Search for the cell housing the specified text and yield its [x, y] center coordinate. 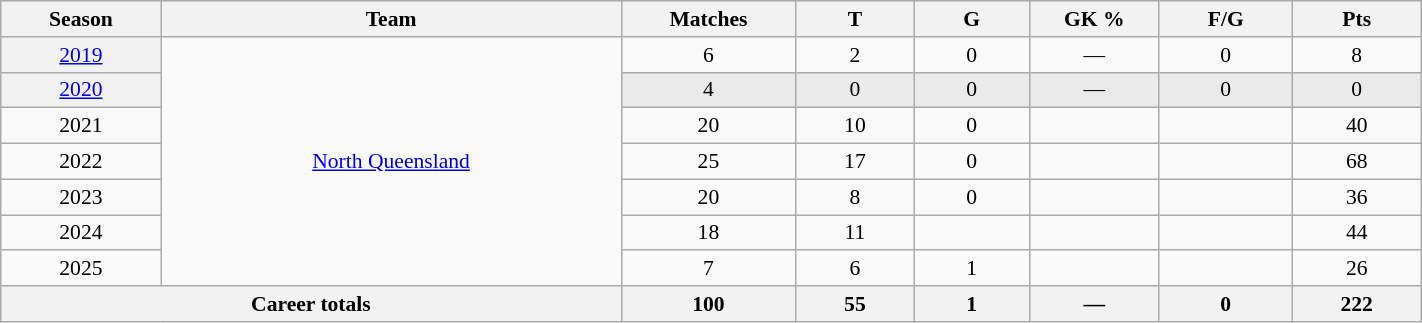
G [972, 19]
18 [708, 233]
222 [1356, 304]
North Queensland [391, 162]
2 [855, 55]
2025 [81, 269]
17 [855, 162]
100 [708, 304]
2019 [81, 55]
44 [1356, 233]
4 [708, 90]
2020 [81, 90]
2021 [81, 126]
T [855, 19]
Matches [708, 19]
25 [708, 162]
2022 [81, 162]
10 [855, 126]
26 [1356, 269]
GK % [1094, 19]
55 [855, 304]
Team [391, 19]
7 [708, 269]
68 [1356, 162]
40 [1356, 126]
Pts [1356, 19]
Season [81, 19]
2024 [81, 233]
Career totals [311, 304]
11 [855, 233]
2023 [81, 197]
F/G [1226, 19]
36 [1356, 197]
